Return [x, y] of the center of cell containing provided text 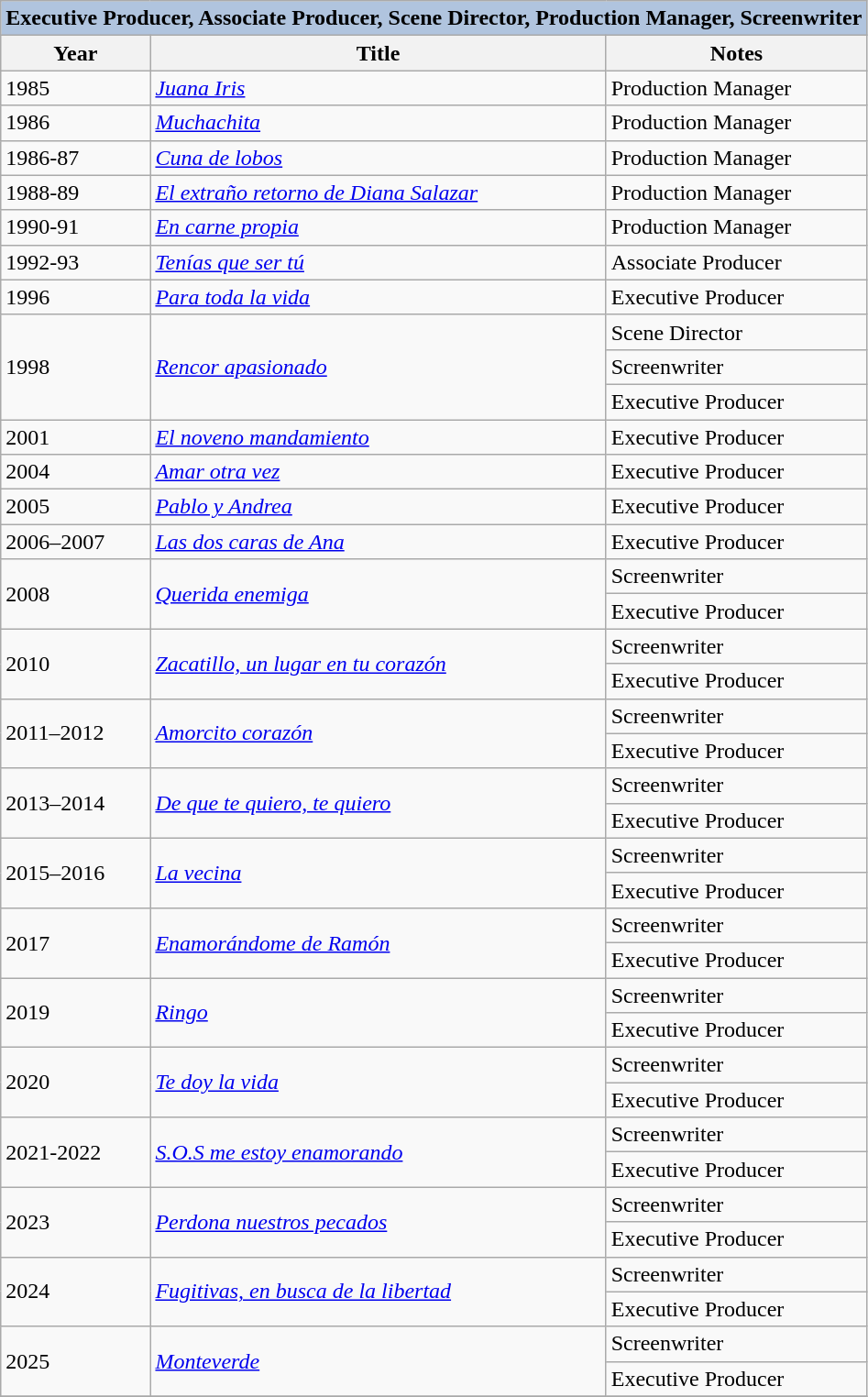
1996 [75, 297]
Title [378, 53]
Monteverde [378, 1361]
Rencor apasionado [378, 367]
2004 [75, 472]
2001 [75, 437]
Year [75, 53]
Cuna de lobos [378, 158]
2021-2022 [75, 1152]
2006–2007 [75, 542]
Pablo y Andrea [378, 507]
2025 [75, 1361]
Muchachita [378, 123]
Juana Iris [378, 88]
El extraño retorno de Diana Salazar [378, 192]
Perdona nuestros pecados [378, 1222]
Executive Producer, Associate Producer, Scene Director, Production Manager, Screenwriter [434, 18]
Querida enemiga [378, 594]
2013–2014 [75, 803]
De que te quiero, te quiero [378, 803]
2010 [75, 664]
1986 [75, 123]
Amar otra vez [378, 472]
Ringo [378, 1012]
Scene Director [737, 332]
1986-87 [75, 158]
Fugitivas, en busca de la libertad [378, 1292]
Amorcito corazón [378, 733]
2020 [75, 1083]
La vecina [378, 873]
En carne propia [378, 227]
2017 [75, 942]
2023 [75, 1222]
1988-89 [75, 192]
2015–2016 [75, 873]
1992-93 [75, 262]
Notes [737, 53]
S.O.S me estoy enamorando [378, 1152]
2008 [75, 594]
2011–2012 [75, 733]
2024 [75, 1292]
1990-91 [75, 227]
Associate Producer [737, 262]
Para toda la vida [378, 297]
1998 [75, 367]
2019 [75, 1012]
1985 [75, 88]
Enamorándome de Ramón [378, 942]
Te doy la vida [378, 1083]
El noveno mandamiento [378, 437]
Las dos caras de Ana [378, 542]
Tenías que ser tú [378, 262]
Zacatillo, un lugar en tu corazón [378, 664]
2005 [75, 507]
